Return [x, y] of the center of cell containing provided text 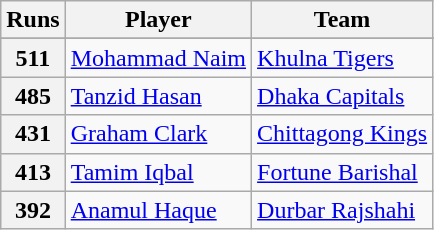
Mohammad Naim [158, 58]
Tanzid Hasan [158, 96]
Runs [33, 20]
Team [342, 20]
Graham Clark [158, 134]
392 [33, 210]
Durbar Rajshahi [342, 210]
Fortune Barishal [342, 172]
Chittagong Kings [342, 134]
431 [33, 134]
Anamul Haque [158, 210]
485 [33, 96]
Dhaka Capitals [342, 96]
Khulna Tigers [342, 58]
Tamim Iqbal [158, 172]
413 [33, 172]
511 [33, 58]
Player [158, 20]
